Output the [X, Y] coordinate of the center of the cell containing the given text.  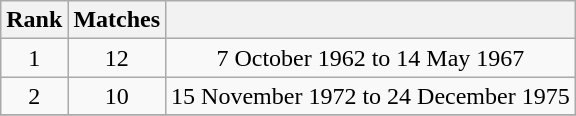
Matches [117, 20]
7 October 1962 to 14 May 1967 [371, 58]
2 [34, 96]
10 [117, 96]
Rank [34, 20]
1 [34, 58]
12 [117, 58]
15 November 1972 to 24 December 1975 [371, 96]
